Provide the [X, Y] coordinate of the cell's center where the given text is located.  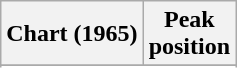
Peak position [189, 34]
Chart (1965) [72, 34]
